For the text-containing cell, return its midpoint in (x, y) coordinate format. 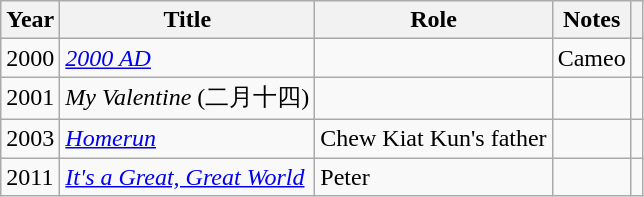
It's a Great, Great World (188, 177)
2011 (30, 177)
2003 (30, 138)
2000 (30, 58)
Peter (434, 177)
Role (434, 20)
Title (188, 20)
Cameo (592, 58)
Chew Kiat Kun's father (434, 138)
2001 (30, 98)
Year (30, 20)
Notes (592, 20)
Homerun (188, 138)
My Valentine (二月十四) (188, 98)
2000 AD (188, 58)
